Output the [X, Y] coordinate of the center of the cell containing the given text.  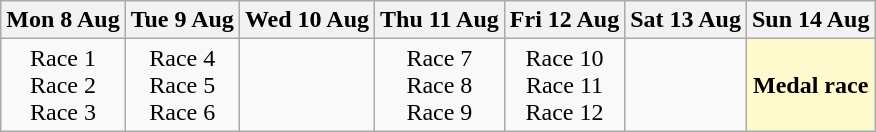
Sun 14 Aug [810, 20]
Tue 9 Aug [182, 20]
Race 7Race 8Race 9 [440, 85]
Wed 10 Aug [306, 20]
Mon 8 Aug [63, 20]
Thu 11 Aug [440, 20]
Sat 13 Aug [686, 20]
Fri 12 Aug [564, 20]
Medal race [810, 85]
Race 4Race 5Race 6 [182, 85]
Race 10Race 11Race 12 [564, 85]
Race 1Race 2Race 3 [63, 85]
